From the cell containing the given text, extract its center point as [X, Y] coordinate. 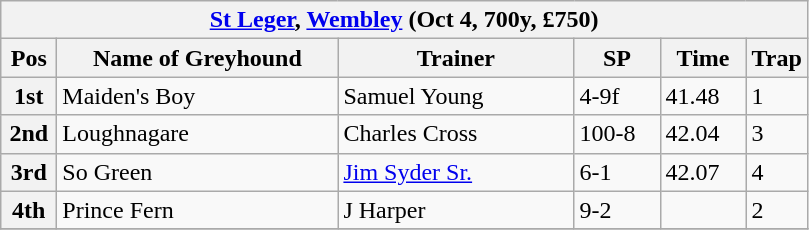
J Harper [456, 210]
Time [703, 58]
42.07 [703, 172]
St Leger, Wembley (Oct 4, 700y, £750) [404, 20]
42.04 [703, 134]
41.48 [703, 96]
Trainer [456, 58]
Samuel Young [456, 96]
Maiden's Boy [198, 96]
Name of Greyhound [198, 58]
2 [776, 210]
3rd [29, 172]
1 [776, 96]
Charles Cross [456, 134]
6-1 [617, 172]
1st [29, 96]
9-2 [617, 210]
Pos [29, 58]
So Green [198, 172]
3 [776, 134]
2nd [29, 134]
Trap [776, 58]
4-9f [617, 96]
Jim Syder Sr. [456, 172]
100-8 [617, 134]
SP [617, 58]
4 [776, 172]
Prince Fern [198, 210]
Loughnagare [198, 134]
4th [29, 210]
